Search for the cell housing the specified text and yield its [x, y] center coordinate. 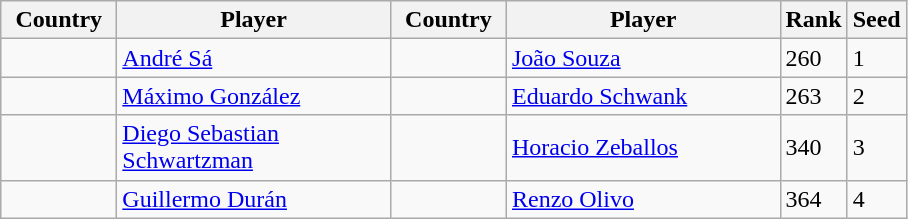
2 [876, 96]
263 [814, 96]
3 [876, 148]
Horacio Zeballos [643, 148]
Diego Sebastian Schwartzman [254, 148]
Eduardo Schwank [643, 96]
1 [876, 58]
4 [876, 199]
Seed [876, 20]
Guillermo Durán [254, 199]
Máximo González [254, 96]
André Sá [254, 58]
Renzo Olivo [643, 199]
Rank [814, 20]
364 [814, 199]
João Souza [643, 58]
340 [814, 148]
260 [814, 58]
